Provide the [X, Y] coordinate of the cell's center where the given text is located.  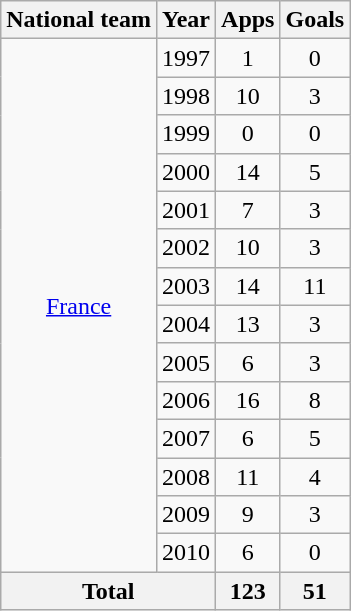
2004 [186, 324]
2003 [186, 286]
2008 [186, 477]
7 [248, 210]
51 [315, 591]
1999 [186, 134]
8 [315, 400]
Year [186, 20]
France [79, 306]
Total [108, 591]
9 [248, 515]
2001 [186, 210]
2009 [186, 515]
Goals [315, 20]
2007 [186, 438]
2005 [186, 362]
13 [248, 324]
4 [315, 477]
2000 [186, 172]
Apps [248, 20]
2002 [186, 248]
1 [248, 58]
National team [79, 20]
123 [248, 591]
16 [248, 400]
2006 [186, 400]
2010 [186, 553]
1997 [186, 58]
1998 [186, 96]
